Determine the [x, y] coordinate at the center of the cell enclosing the given text.  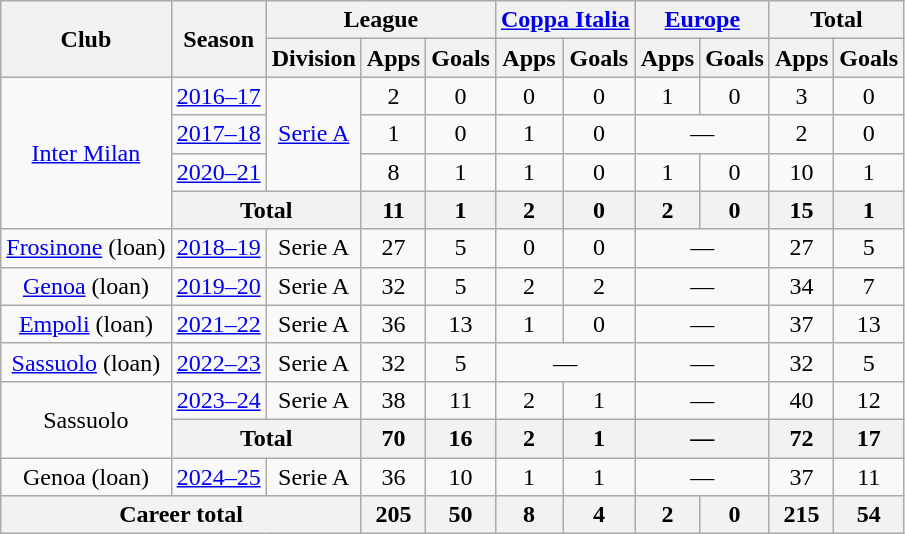
2018–19 [218, 248]
Division [314, 58]
Europe [702, 20]
2023–24 [218, 400]
Coppa Italia [565, 20]
2016–17 [218, 96]
2020–21 [218, 172]
Empoli (loan) [86, 324]
50 [461, 515]
3 [801, 96]
2017–18 [218, 134]
72 [801, 438]
34 [801, 286]
League [380, 20]
2021–22 [218, 324]
16 [461, 438]
Career total [182, 515]
38 [393, 400]
4 [600, 515]
2024–25 [218, 477]
Sassuolo (loan) [86, 362]
12 [869, 400]
Inter Milan [86, 153]
205 [393, 515]
2019–20 [218, 286]
Club [86, 39]
17 [869, 438]
15 [801, 210]
70 [393, 438]
Sassuolo [86, 419]
Season [218, 39]
2022–23 [218, 362]
7 [869, 286]
215 [801, 515]
40 [801, 400]
Frosinone (loan) [86, 248]
54 [869, 515]
